Return the [X, Y] coordinate for the center point of the cell that contains the specified text.  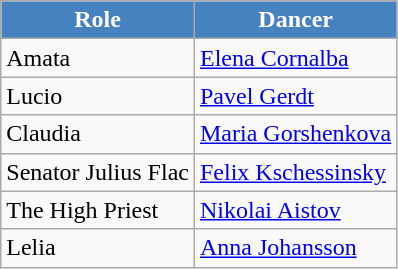
Senator Julius Flac [98, 172]
Claudia [98, 134]
Elena Cornalba [295, 58]
Pavel Gerdt [295, 96]
Lelia [98, 248]
Amata [98, 58]
The High Priest [98, 210]
Dancer [295, 20]
Nikolai Aistov [295, 210]
Felix Kschessinsky [295, 172]
Anna Johansson [295, 248]
Role [98, 20]
Maria Gorshenkova [295, 134]
Lucio [98, 96]
